From the cell containing the given text, extract its center point as [x, y] coordinate. 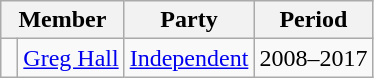
Independent [189, 58]
Greg Hall [71, 58]
Member [62, 20]
Period [314, 20]
Party [189, 20]
2008–2017 [314, 58]
